Capture the cell that displays the provided text and extract its [X, Y] central coordinate. 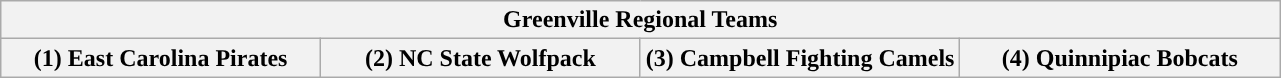
(3) Campbell Fighting Camels [800, 58]
(2) NC State Wolfpack [480, 58]
(1) East Carolina Pirates [161, 58]
(4) Quinnipiac Bobcats [1120, 58]
Greenville Regional Teams [640, 20]
